Search for the cell housing the specified text and yield its [x, y] center coordinate. 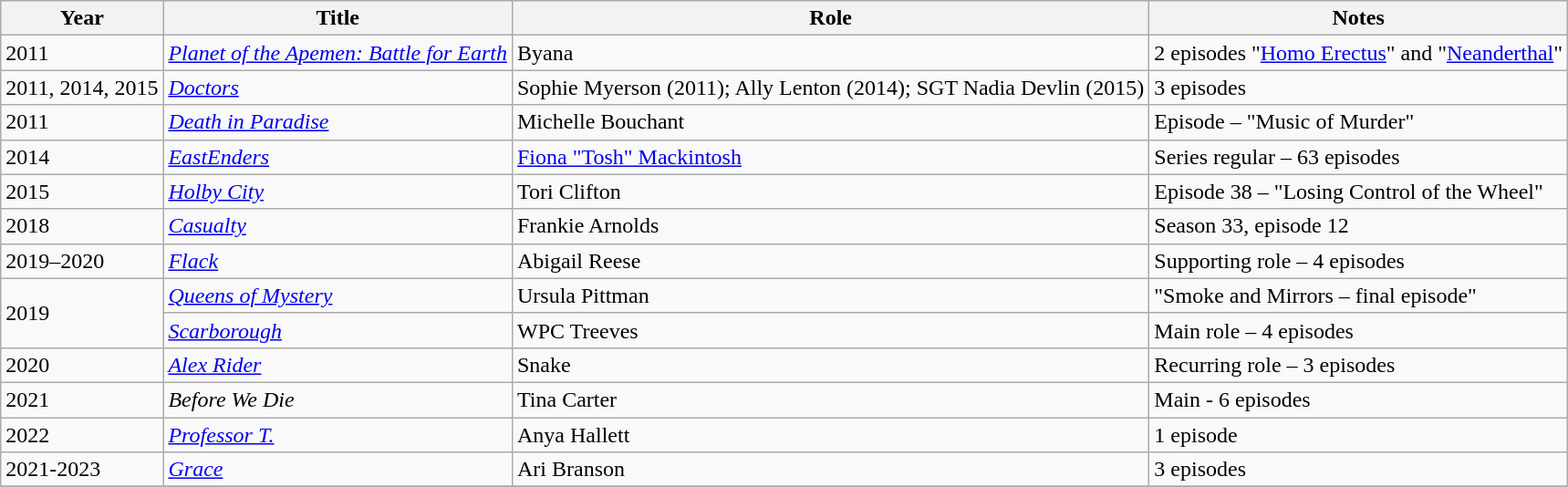
Frankie Arnolds [830, 226]
WPC Treeves [830, 330]
Main - 6 episodes [1359, 399]
Episode 38 – "Losing Control of the Wheel" [1359, 192]
Ari Branson [830, 470]
Queens of Mystery [337, 295]
Tina Carter [830, 399]
2020 [82, 365]
2021 [82, 399]
Episode – "Music of Murder" [1359, 122]
Role [830, 18]
Planet of the Apemen: Battle for Earth [337, 53]
2022 [82, 435]
Before We Die [337, 399]
Byana [830, 53]
Doctors [337, 88]
Grace [337, 470]
Supporting role – 4 episodes [1359, 261]
Alex Rider [337, 365]
2014 [82, 157]
Snake [830, 365]
Notes [1359, 18]
Year [82, 18]
Sophie Myerson (2011); Ally Lenton (2014); SGT Nadia Devlin (2015) [830, 88]
2011, 2014, 2015 [82, 88]
2021-2023 [82, 470]
Flack [337, 261]
Professor T. [337, 435]
1 episode [1359, 435]
Title [337, 18]
Michelle Bouchant [830, 122]
Season 33, episode 12 [1359, 226]
2019 [82, 313]
Abigail Reese [830, 261]
2019–2020 [82, 261]
EastEnders [337, 157]
Recurring role – 3 episodes [1359, 365]
Fiona "Tosh" Mackintosh [830, 157]
2 episodes "Homo Erectus" and "Neanderthal" [1359, 53]
2018 [82, 226]
"Smoke and Mirrors – final episode" [1359, 295]
Holby City [337, 192]
2015 [82, 192]
Death in Paradise [337, 122]
Ursula Pittman [830, 295]
Anya Hallett [830, 435]
Main role – 4 episodes [1359, 330]
Scarborough [337, 330]
Series regular – 63 episodes [1359, 157]
Casualty [337, 226]
Tori Clifton [830, 192]
